Scan for the cell matching the given text and deliver its (X, Y) coordinate at center. 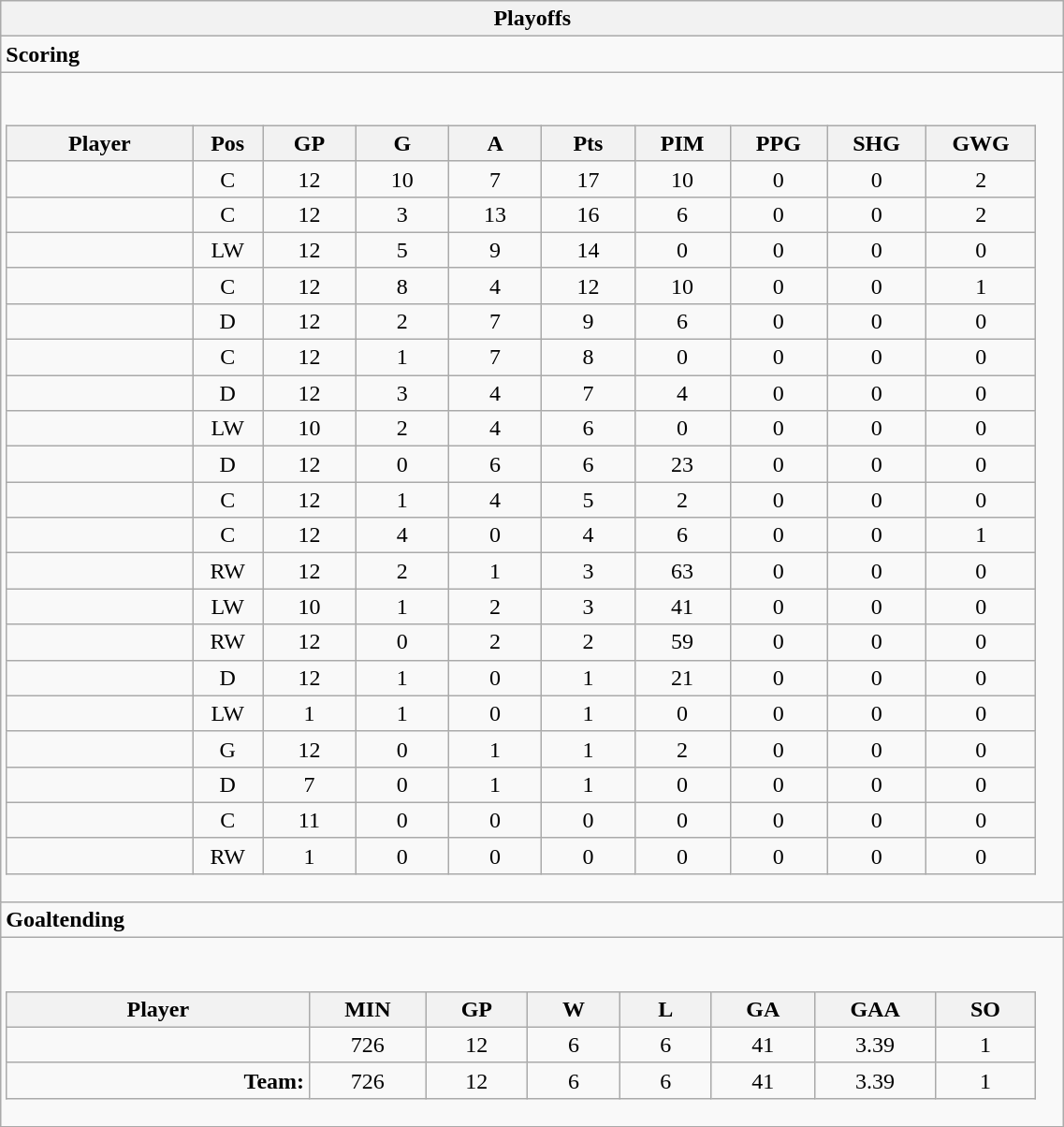
13 (494, 214)
A (494, 143)
Team: (158, 1080)
Playoffs (532, 19)
PIM (682, 143)
SHG (877, 143)
17 (588, 179)
Player MIN GP W L GA GAA SO 726 12 6 6 41 3.39 1 Team: 726 12 6 6 41 3.39 1 (532, 1032)
59 (682, 642)
MIN (368, 1009)
63 (682, 571)
GWG (981, 143)
Pos (228, 143)
23 (682, 464)
16 (588, 214)
L (666, 1009)
Goaltending (532, 920)
21 (682, 678)
14 (588, 250)
SO (984, 1009)
Scoring (532, 54)
Pts (588, 143)
11 (309, 820)
GA (764, 1009)
W (575, 1009)
GAA (875, 1009)
PPG (779, 143)
